Provide the (x, y) coordinate of the cell's center where the given text is located.  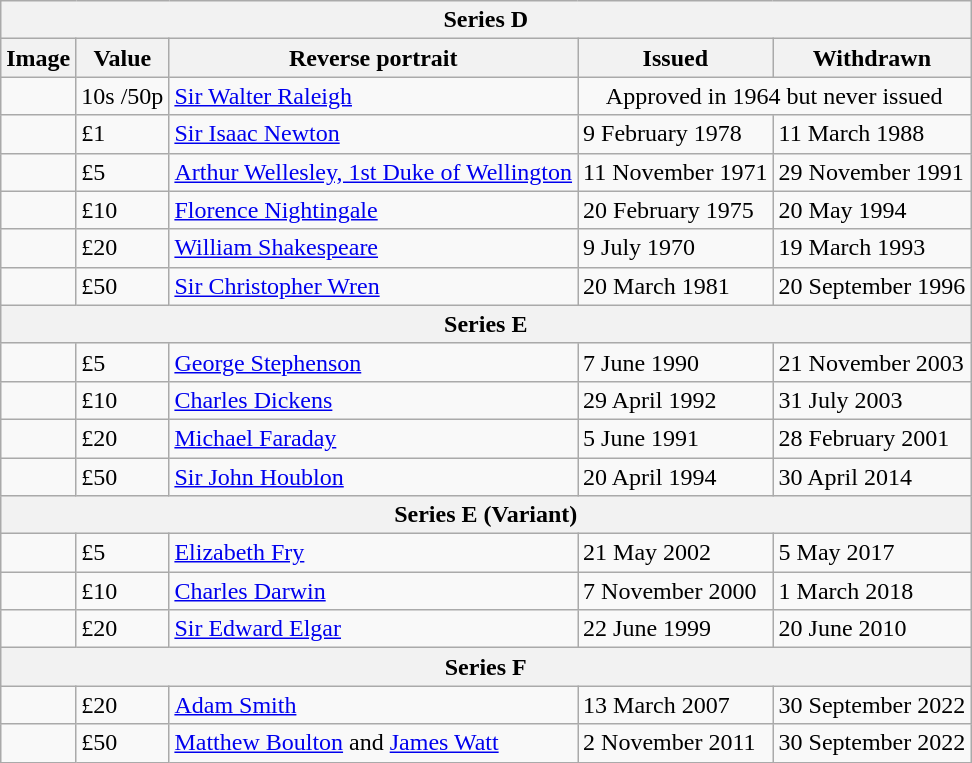
Withdrawn (872, 58)
11 March 1988 (872, 134)
5 June 1991 (676, 438)
Sir Christopher Wren (374, 286)
William Shakespeare (374, 248)
21 May 2002 (676, 553)
Sir John Houblon (374, 477)
Charles Darwin (374, 591)
1 March 2018 (872, 591)
Value (122, 58)
2 November 2011 (676, 743)
29 April 1992 (676, 400)
Michael Faraday (374, 438)
20 April 1994 (676, 477)
29 November 1991 (872, 172)
21 November 2003 (872, 362)
9 February 1978 (676, 134)
£1 (122, 134)
Series D (486, 20)
22 June 1999 (676, 629)
Sir Walter Raleigh (374, 96)
Approved in 1964 but never issued (774, 96)
Florence Nightingale (374, 210)
Arthur Wellesley, 1st Duke of Wellington (374, 172)
11 November 1971 (676, 172)
9 July 1970 (676, 248)
7 November 2000 (676, 591)
19 March 1993 (872, 248)
13 March 2007 (676, 705)
5 May 2017 (872, 553)
Sir Edward Elgar (374, 629)
20 June 2010 (872, 629)
Series E (486, 324)
30 April 2014 (872, 477)
George Stephenson (374, 362)
Reverse portrait (374, 58)
Issued (676, 58)
Series F (486, 667)
Series E (Variant) (486, 515)
10s /50p (122, 96)
Sir Isaac Newton (374, 134)
Charles Dickens (374, 400)
31 July 2003 (872, 400)
20 February 1975 (676, 210)
Elizabeth Fry (374, 553)
28 February 2001 (872, 438)
20 March 1981 (676, 286)
Adam Smith (374, 705)
Image (38, 58)
Matthew Boulton and James Watt (374, 743)
20 May 1994 (872, 210)
7 June 1990 (676, 362)
20 September 1996 (872, 286)
